Capture the cell that displays the provided text and extract its (X, Y) central coordinate. 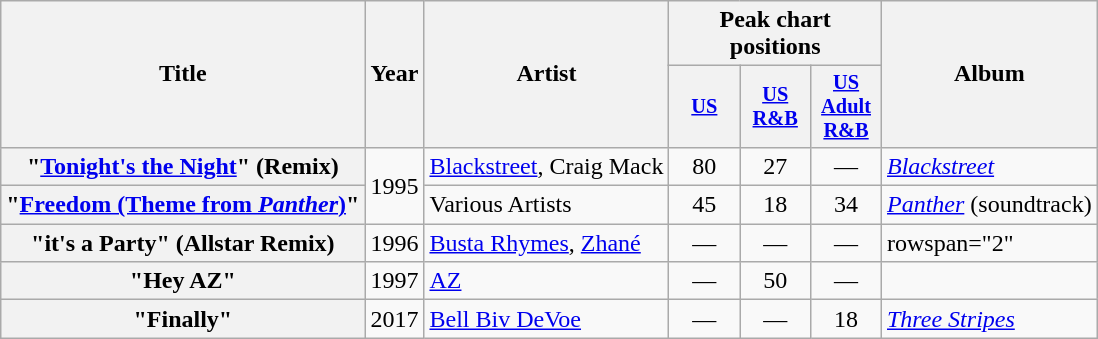
Various Artists (546, 205)
US (704, 107)
Artist (546, 74)
50 (776, 281)
"Finally" (183, 319)
US R&B (776, 107)
80 (704, 166)
34 (846, 205)
45 (704, 205)
2017 (394, 319)
27 (776, 166)
Blackstreet, Craig Mack (546, 166)
"Tonight's the Night" (Remix) (183, 166)
AZ (546, 281)
Album (989, 74)
1997 (394, 281)
1996 (394, 243)
Busta Rhymes, Zhané (546, 243)
Blackstreet (989, 166)
rowspan="2" (989, 243)
1995 (394, 185)
Three Stripes (989, 319)
Year (394, 74)
Title (183, 74)
Bell Biv DeVoe (546, 319)
Panther (soundtrack) (989, 205)
Peak chart positions (776, 34)
"Hey AZ" (183, 281)
"it's a Party" (Allstar Remix) (183, 243)
US Adult R&B (846, 107)
"Freedom (Theme from Panther)" (183, 205)
